Extract the [X, Y] coordinate from the center of the cell holding the provided text.  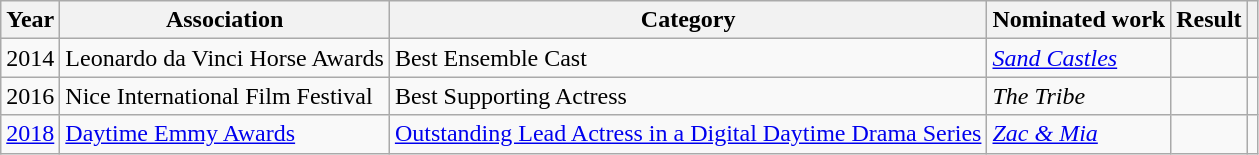
2014 [30, 58]
Nice International Film Festival [225, 96]
Zac & Mia [1079, 134]
The Tribe [1079, 96]
2018 [30, 134]
Association [225, 20]
Nominated work [1079, 20]
Year [30, 20]
Result [1209, 20]
Sand Castles [1079, 58]
Leonardo da Vinci Horse Awards [225, 58]
Best Supporting Actress [688, 96]
Category [688, 20]
Best Ensemble Cast [688, 58]
Daytime Emmy Awards [225, 134]
2016 [30, 96]
Outstanding Lead Actress in a Digital Daytime Drama Series [688, 134]
